Provide the (x, y) coordinate of the cell's center where the given text is located.  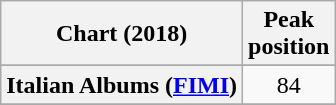
Chart (2018) (122, 34)
Italian Albums (FIMI) (122, 85)
84 (289, 85)
Peak position (289, 34)
